Find where the given text appears and provide that cell's center as (X, Y) coordinate. 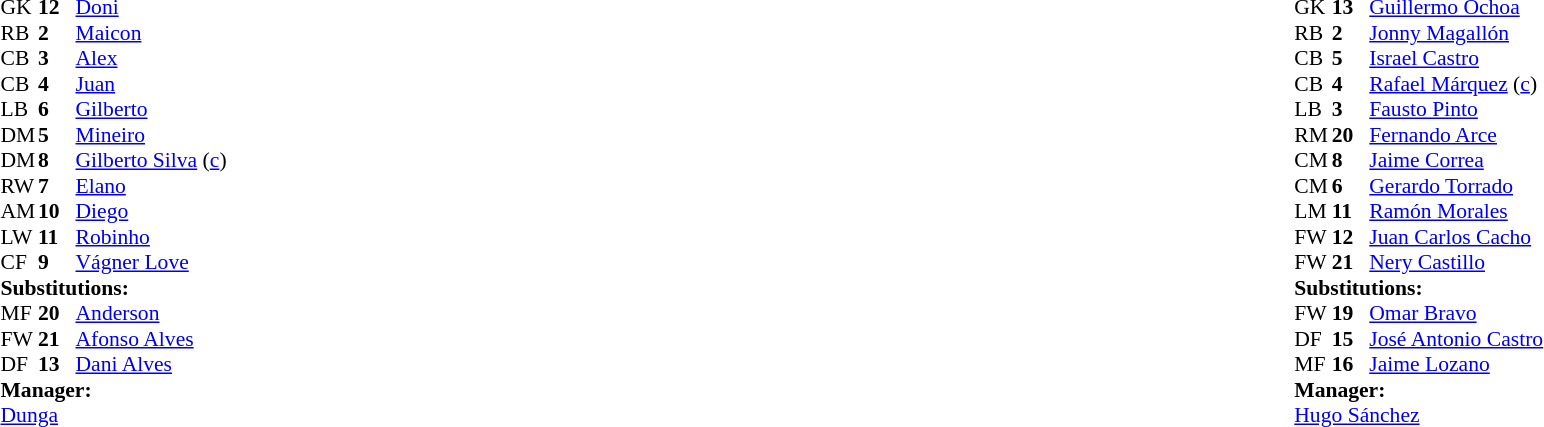
Nery Castillo (1456, 263)
Gilberto (152, 109)
19 (1351, 313)
Alex (152, 59)
Mineiro (152, 135)
Gerardo Torrado (1456, 186)
José Antonio Castro (1456, 339)
9 (57, 263)
15 (1351, 339)
RW (19, 186)
LW (19, 237)
AM (19, 211)
Omar Bravo (1456, 313)
Fausto Pinto (1456, 109)
Maicon (152, 33)
Juan (152, 84)
Jaime Correa (1456, 161)
Robinho (152, 237)
Dani Alves (152, 365)
LM (1313, 211)
Israel Castro (1456, 59)
Juan Carlos Cacho (1456, 237)
Elano (152, 186)
16 (1351, 365)
RM (1313, 135)
Jaime Lozano (1456, 365)
Jonny Magallón (1456, 33)
Diego (152, 211)
12 (1351, 237)
7 (57, 186)
Ramón Morales (1456, 211)
Afonso Alves (152, 339)
Fernando Arce (1456, 135)
10 (57, 211)
Vágner Love (152, 263)
13 (57, 365)
Gilberto Silva (c) (152, 161)
Anderson (152, 313)
CF (19, 263)
Rafael Márquez (c) (1456, 84)
